For the text-containing cell, return its midpoint in (x, y) coordinate format. 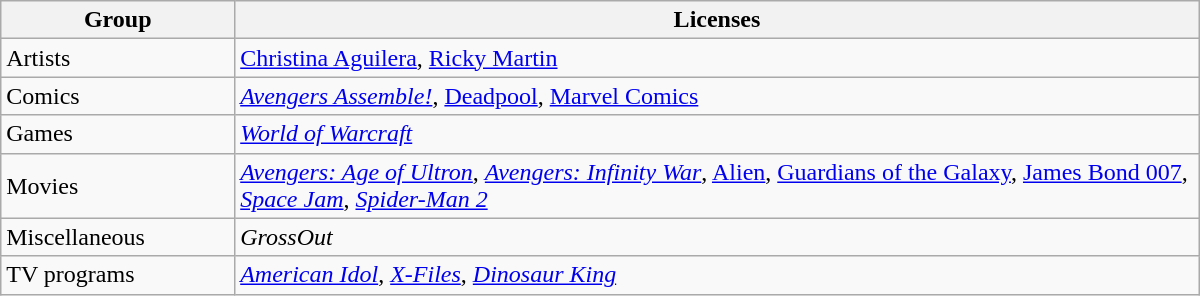
GrossOut (718, 237)
Christina Aguilera, Ricky Martin (718, 58)
Comics (118, 96)
Miscellaneous (118, 237)
Group (118, 20)
World of Warcraft (718, 134)
Avengers Assemble!, Deadpool, Marvel Comics (718, 96)
Movies (118, 186)
Artists (118, 58)
Licenses (718, 20)
Games (118, 134)
Avengers: Age of Ultron, Avengers: Infinity War, Alien, Guardians of the Galaxy, James Bond 007, Space Jam, Spider-Man 2 (718, 186)
TV programs (118, 275)
American Idol, X-Files, Dinosaur King (718, 275)
